Provide the (x, y) coordinate of the cell's center where the given text is located.  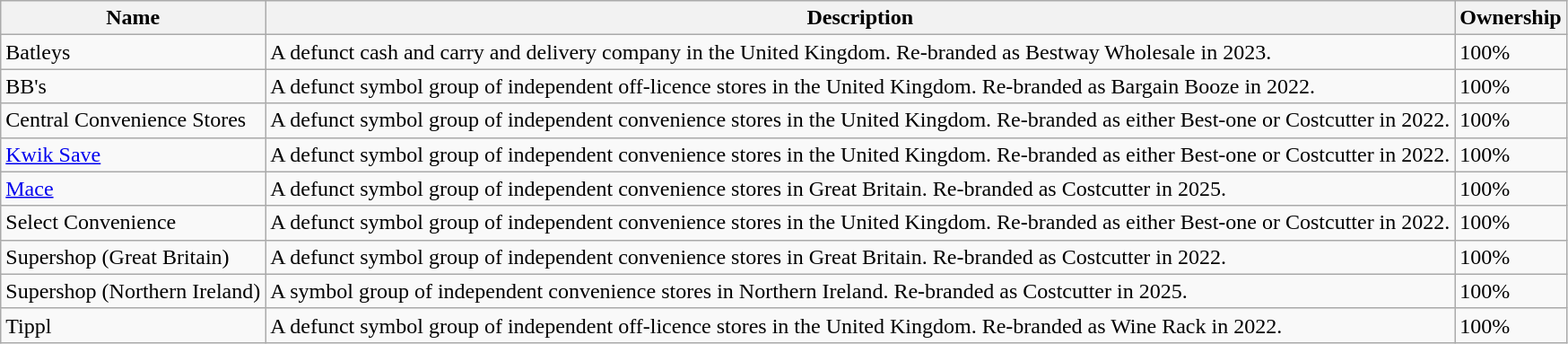
BB's (133, 86)
Batleys (133, 52)
Tippl (133, 325)
A defunct symbol group of independent off-licence stores in the United Kingdom. Re-branded as Wine Rack in 2022. (860, 325)
A defunct cash and carry and delivery company in the United Kingdom. Re-branded as Bestway Wholesale in 2023. (860, 52)
A defunct symbol group of independent off-licence stores in the United Kingdom. Re-branded as Bargain Booze in 2022. (860, 86)
Name (133, 18)
Supershop (Great Britain) (133, 257)
Central Convenience Stores (133, 120)
Ownership (1511, 18)
A symbol group of independent convenience stores in Northern Ireland. Re-branded as Costcutter in 2025. (860, 291)
Description (860, 18)
Select Convenience (133, 223)
Mace (133, 189)
Kwik Save (133, 154)
A defunct symbol group of independent convenience stores in Great Britain. Re-branded as Costcutter in 2025. (860, 189)
A defunct symbol group of independent convenience stores in Great Britain. Re-branded as Costcutter in 2022. (860, 257)
Supershop (Northern Ireland) (133, 291)
